Capture the cell that displays the provided text and extract its (x, y) central coordinate. 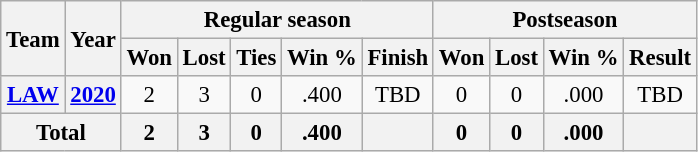
2020 (93, 95)
Result (660, 58)
LAW (33, 95)
Year (93, 38)
Postseason (564, 20)
Total (61, 133)
Team (33, 38)
Regular season (277, 20)
Finish (398, 58)
Ties (256, 58)
